Provide the (X, Y) coordinate of the cell's center where the given text is located.  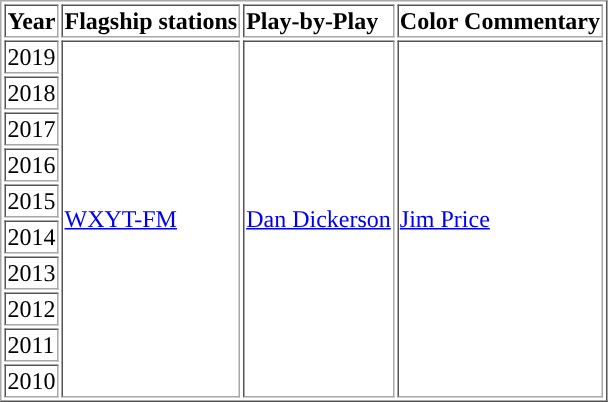
Color Commentary (500, 20)
2017 (31, 128)
WXYT-FM (152, 218)
2010 (31, 380)
2012 (31, 308)
Jim Price (500, 218)
Dan Dickerson (318, 218)
2011 (31, 344)
Year (31, 20)
2016 (31, 164)
2019 (31, 56)
Flagship stations (152, 20)
2013 (31, 272)
2015 (31, 200)
Play-by-Play (318, 20)
2014 (31, 236)
2018 (31, 92)
